Capture the cell that displays the provided text and extract its (x, y) central coordinate. 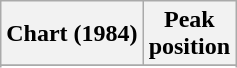
Peakposition (189, 34)
Chart (1984) (72, 34)
